Identify which cell holds the provided text, then report its [X, Y] central coordinate. 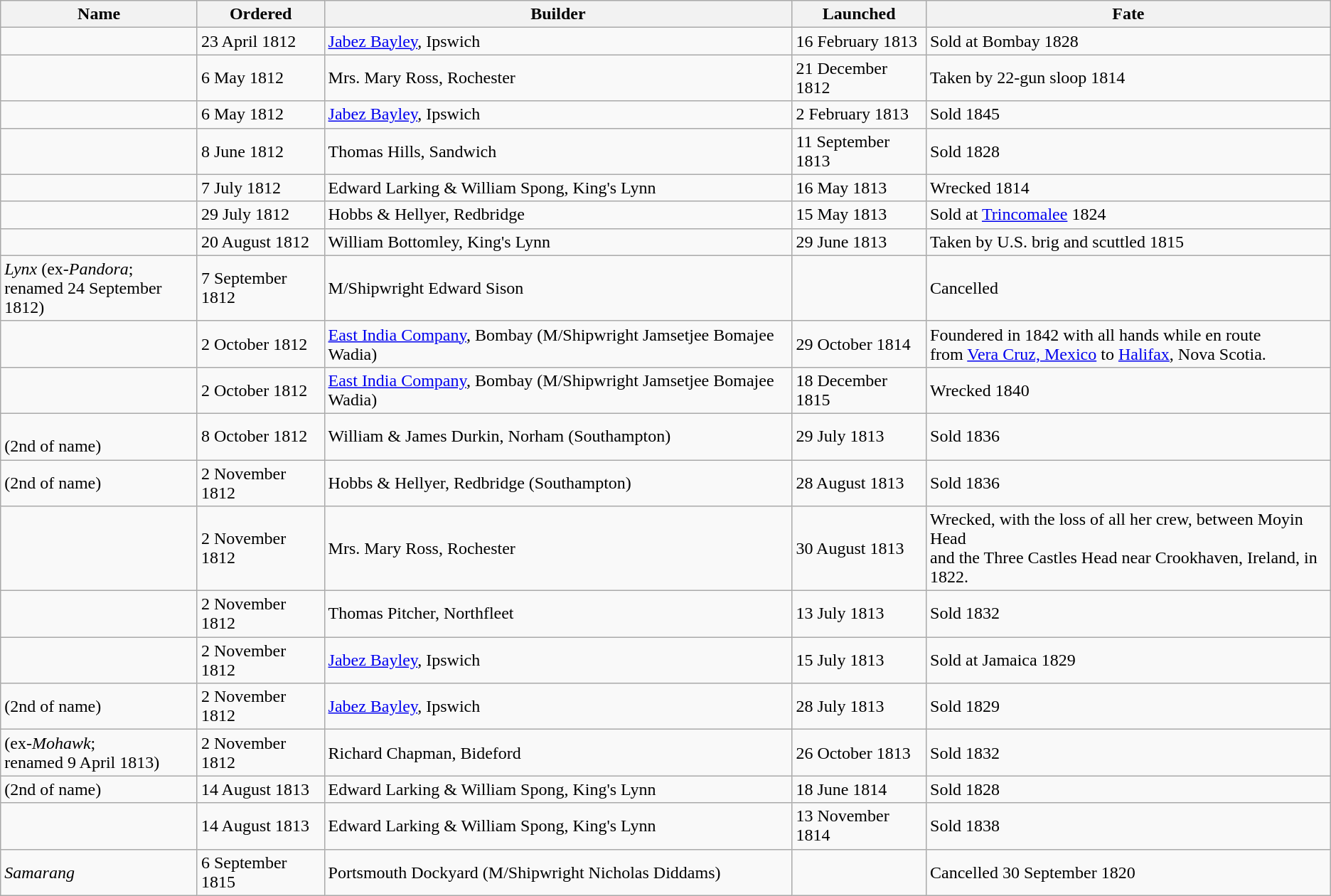
13 November 1814 [859, 826]
29 October 1814 [859, 344]
Sold 1829 [1129, 707]
Sold 1838 [1129, 826]
26 October 1813 [859, 752]
Wrecked 1840 [1129, 390]
Hobbs & Hellyer, Redbridge [558, 215]
8 October 1812 [260, 437]
Name [100, 14]
11 September 1813 [859, 151]
28 July 1813 [859, 707]
16 May 1813 [859, 188]
Portsmouth Dockyard (M/Shipwright Nicholas Diddams) [558, 872]
7 July 1812 [260, 188]
Launched [859, 14]
Cancelled [1129, 288]
16 February 1813 [859, 41]
Thomas Hills, Sandwich [558, 151]
13 July 1813 [859, 614]
Sold at Jamaica 1829 [1129, 660]
18 June 1814 [859, 789]
Wrecked 1814 [1129, 188]
M/Shipwright Edward Sison [558, 288]
Foundered in 1842 with all hands while en route from Vera Cruz, Mexico to Halifax, Nova Scotia. [1129, 344]
18 December 1815 [859, 390]
Samarang [100, 872]
2 February 1813 [859, 114]
Lynx (ex-Pandora; renamed 24 September 1812) [100, 288]
23 April 1812 [260, 41]
William Bottomley, King's Lynn [558, 242]
Taken by U.S. brig and scuttled 1815 [1129, 242]
15 July 1813 [859, 660]
Ordered [260, 14]
30 August 1813 [859, 549]
Builder [558, 14]
21 December 1812 [859, 78]
29 July 1813 [859, 437]
29 July 1812 [260, 215]
8 June 1812 [260, 151]
Richard Chapman, Bideford [558, 752]
Hobbs & Hellyer, Redbridge (Southampton) [558, 482]
Sold at Trincomalee 1824 [1129, 215]
29 June 1813 [859, 242]
Cancelled 30 September 1820 [1129, 872]
20 August 1812 [260, 242]
6 September 1815 [260, 872]
Fate [1129, 14]
Taken by 22-gun sloop 1814 [1129, 78]
Thomas Pitcher, Northfleet [558, 614]
Sold 1845 [1129, 114]
(ex-Mohawk; renamed 9 April 1813) [100, 752]
15 May 1813 [859, 215]
William & James Durkin, Norham (Southampton) [558, 437]
7 September 1812 [260, 288]
Sold at Bombay 1828 [1129, 41]
Wrecked, with the loss of all her crew, between Moyin Head and the Three Castles Head near Crookhaven, Ireland, in 1822. [1129, 549]
28 August 1813 [859, 482]
